Pinpoint the cell where the given text exists, returning its (X, Y) midpoint coordinate. 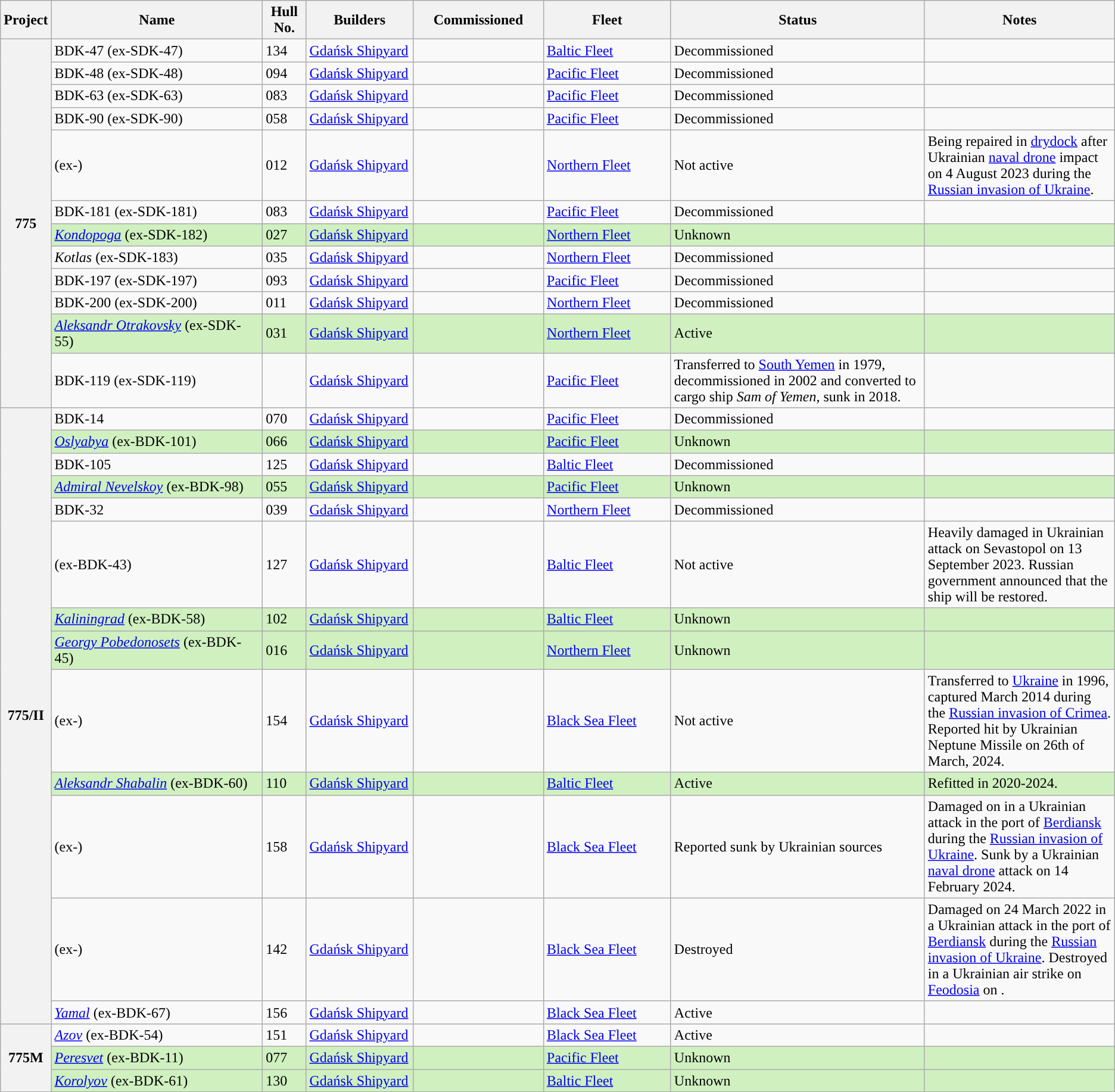
156 (285, 1012)
BDK-14 (157, 419)
Destroyed (798, 949)
BDK-90 (ex-SDK-90) (157, 118)
BDK-48 (ex-SDK-48) (157, 73)
055 (285, 487)
127 (285, 564)
Fleet (608, 20)
Refitted in 2020-2024. (1020, 784)
775M (26, 1057)
Kotlas (ex-SDK-183) (157, 257)
Kaliningrad (ex-BDK-58) (157, 619)
Yamal (ex-BDK-67) (157, 1012)
070 (285, 419)
Project (26, 20)
Kondopoga (ex-SDK-182) (157, 235)
Builders (360, 20)
Aleksandr Otrakovsky (ex-SDK-55) (157, 333)
Commissioned (478, 20)
093 (285, 280)
Transferred to South Yemen in 1979, decommissioned in 2002 and converted to cargo ship Sam of Yemen, sunk in 2018. (798, 380)
Name (157, 20)
011 (285, 302)
142 (285, 949)
031 (285, 333)
035 (285, 257)
110 (285, 784)
Korolyov (ex-BDK-61) (157, 1081)
Azov (ex-BDK-54) (157, 1035)
BDK-63 (ex-SDK-63) (157, 96)
016 (285, 650)
BDK-105 (157, 464)
775/II (26, 716)
775 (26, 224)
BDK-32 (157, 510)
BDK-181 (ex-SDK-181) (157, 212)
Heavily damaged in Ukrainian attack on Sevastopol on 13 September 2023. Russian government announced that the ship will be restored. (1020, 564)
Notes (1020, 20)
Reported sunk by Ukrainian sources (798, 847)
027 (285, 235)
039 (285, 510)
Aleksandr Shabalin (ex-BDK-60) (157, 784)
BDK-197 (ex-SDK-197) (157, 280)
066 (285, 442)
058 (285, 118)
154 (285, 720)
Peresvet (ex-BDK-11) (157, 1057)
Status (798, 20)
(ex-BDK-43) (157, 564)
Admiral Nevelskoy (ex-BDK-98) (157, 487)
Being repaired in drydock after Ukrainian naval drone impact on 4 August 2023 during the Russian invasion of Ukraine. (1020, 166)
Georgy Pobedonosets (ex-BDK-45) (157, 650)
102 (285, 619)
130 (285, 1081)
BDK-47 (ex-SDK-47) (157, 51)
077 (285, 1057)
BDK-119 (ex-SDK-119) (157, 380)
Oslyabya (ex-BDK-101) (157, 442)
134 (285, 51)
125 (285, 464)
012 (285, 166)
094 (285, 73)
BDK-200 (ex-SDK-200) (157, 302)
151 (285, 1035)
Hull No. (285, 20)
158 (285, 847)
